For the text-containing cell, return its midpoint in [x, y] coordinate format. 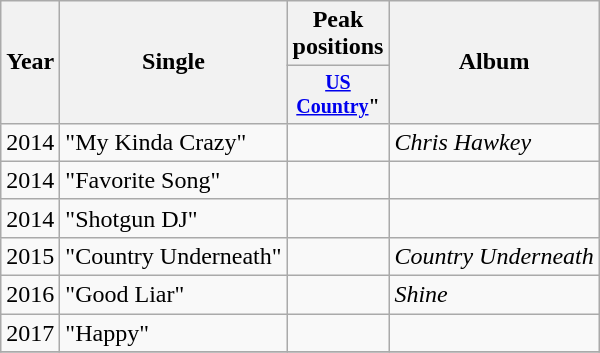
"Shotgun DJ" [174, 218]
Shine [494, 295]
"Favorite Song" [174, 180]
Peak positions [338, 34]
"Good Liar" [174, 295]
Single [174, 62]
Chris Hawkey [494, 142]
Country Underneath [494, 256]
"Country Underneath" [174, 256]
"My Kinda Crazy" [174, 142]
"Happy" [174, 333]
US Country" [338, 94]
2015 [30, 256]
2017 [30, 333]
Year [30, 62]
Album [494, 62]
2016 [30, 295]
